Detect which cell encompasses the target text, then output its [X, Y] center coordinate. 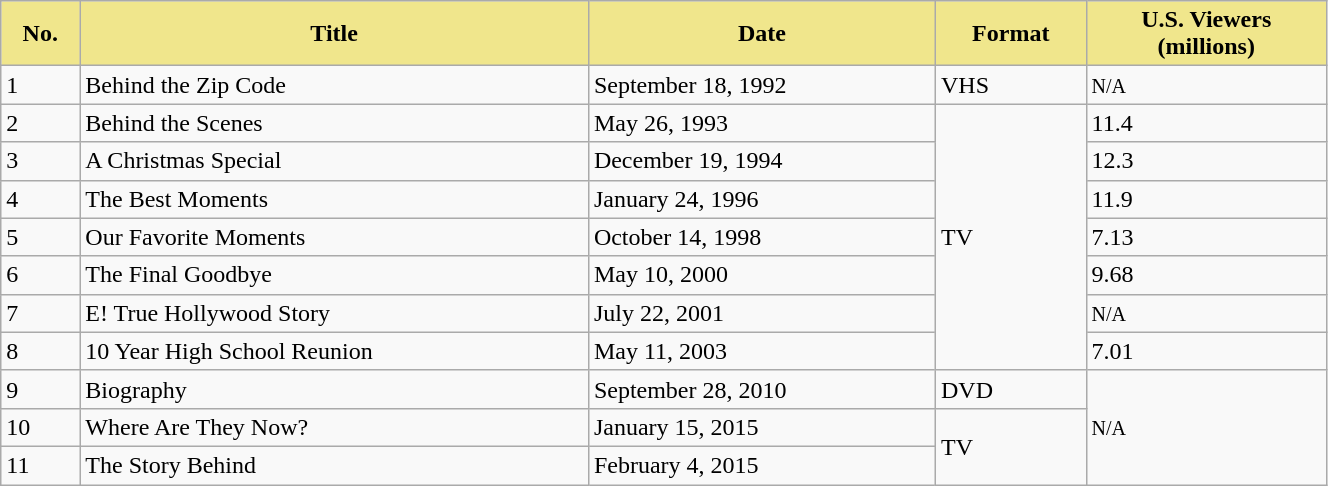
Where Are They Now? [334, 427]
10 [40, 427]
DVD [1010, 389]
U.S. Viewers(millions) [1206, 34]
February 4, 2015 [762, 465]
Behind the Scenes [334, 123]
11 [40, 465]
Title [334, 34]
No. [40, 34]
May 10, 2000 [762, 275]
4 [40, 199]
E! True Hollywood Story [334, 313]
12.3 [1206, 161]
5 [40, 237]
1 [40, 85]
May 11, 2003 [762, 351]
Date [762, 34]
Behind the Zip Code [334, 85]
9 [40, 389]
VHS [1010, 85]
A Christmas Special [334, 161]
7 [40, 313]
11.4 [1206, 123]
8 [40, 351]
September 18, 1992 [762, 85]
6 [40, 275]
7.01 [1206, 351]
September 28, 2010 [762, 389]
The Final Goodbye [334, 275]
December 19, 1994 [762, 161]
Format [1010, 34]
January 24, 1996 [762, 199]
2 [40, 123]
10 Year High School Reunion [334, 351]
July 22, 2001 [762, 313]
Biography [334, 389]
11.9 [1206, 199]
The Story Behind [334, 465]
Our Favorite Moments [334, 237]
7.13 [1206, 237]
9.68 [1206, 275]
October 14, 1998 [762, 237]
May 26, 1993 [762, 123]
The Best Moments [334, 199]
3 [40, 161]
January 15, 2015 [762, 427]
